Detect which cell encompasses the target text, then output its (X, Y) center coordinate. 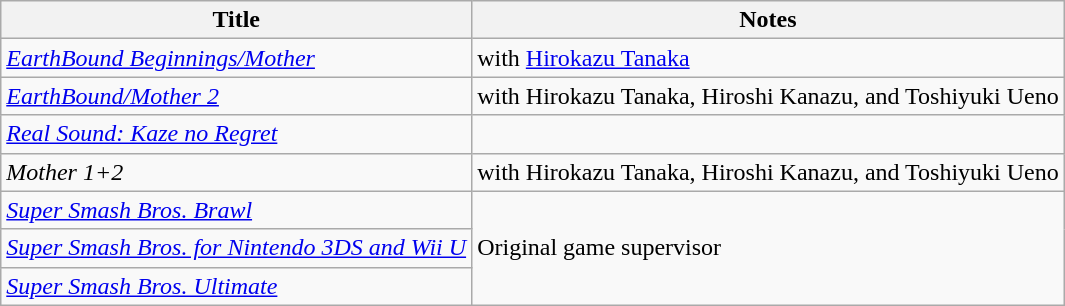
with Hirokazu Tanaka (768, 58)
Mother 1+2 (236, 172)
Original game supervisor (768, 248)
Title (236, 20)
EarthBound/Mother 2 (236, 96)
Super Smash Bros. for Nintendo 3DS and Wii U (236, 248)
EarthBound Beginnings/Mother (236, 58)
Real Sound: Kaze no Regret (236, 134)
Super Smash Bros. Brawl (236, 210)
Notes (768, 20)
Super Smash Bros. Ultimate (236, 286)
